Return (x, y) of the center of cell containing provided text 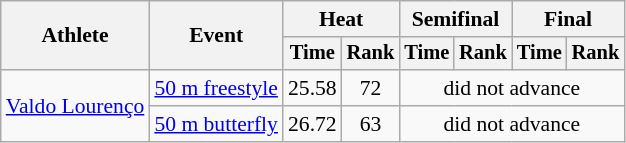
50 m freestyle (216, 88)
Heat (341, 19)
26.72 (312, 124)
72 (371, 88)
63 (371, 124)
Athlete (76, 36)
Semifinal (455, 19)
25.58 (312, 88)
Final (568, 19)
50 m butterfly (216, 124)
Event (216, 36)
Valdo Lourenço (76, 106)
